From the cell containing the given text, extract its center point as (X, Y) coordinate. 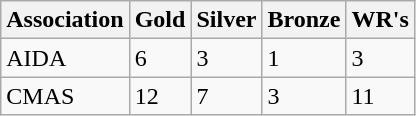
AIDA (65, 58)
Association (65, 20)
11 (380, 96)
Bronze (304, 20)
7 (226, 96)
WR's (380, 20)
Silver (226, 20)
6 (160, 58)
1 (304, 58)
CMAS (65, 96)
12 (160, 96)
Gold (160, 20)
